Locate the cell with the specified text and output its (x, y) center coordinate. 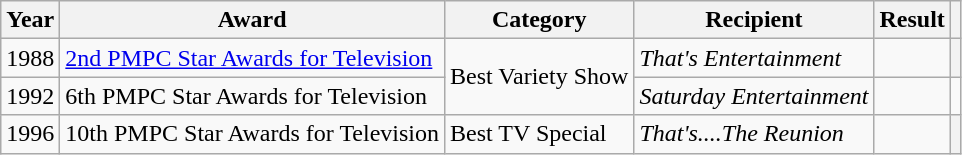
6th PMPC Star Awards for Television (252, 96)
10th PMPC Star Awards for Television (252, 134)
Result (912, 20)
Recipient (754, 20)
Best Variety Show (540, 77)
1988 (30, 58)
2nd PMPC Star Awards for Television (252, 58)
1996 (30, 134)
1992 (30, 96)
Saturday Entertainment (754, 96)
Best TV Special (540, 134)
Award (252, 20)
Year (30, 20)
Category (540, 20)
That's Entertainment (754, 58)
That's....The Reunion (754, 134)
